Detect which cell encompasses the target text, then output its [x, y] center coordinate. 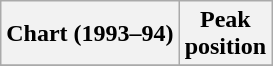
Peakposition [225, 34]
Chart (1993–94) [90, 34]
